Provide the [X, Y] coordinate of the cell's center where the given text is located.  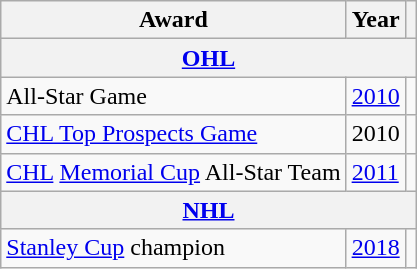
2018 [376, 248]
OHL [208, 58]
NHL [208, 210]
Award [174, 20]
Year [376, 20]
2011 [376, 172]
Stanley Cup champion [174, 248]
CHL Top Prospects Game [174, 134]
CHL Memorial Cup All-Star Team [174, 172]
All-Star Game [174, 96]
